Return the (x, y) coordinate for the center point of the cell that contains the specified text.  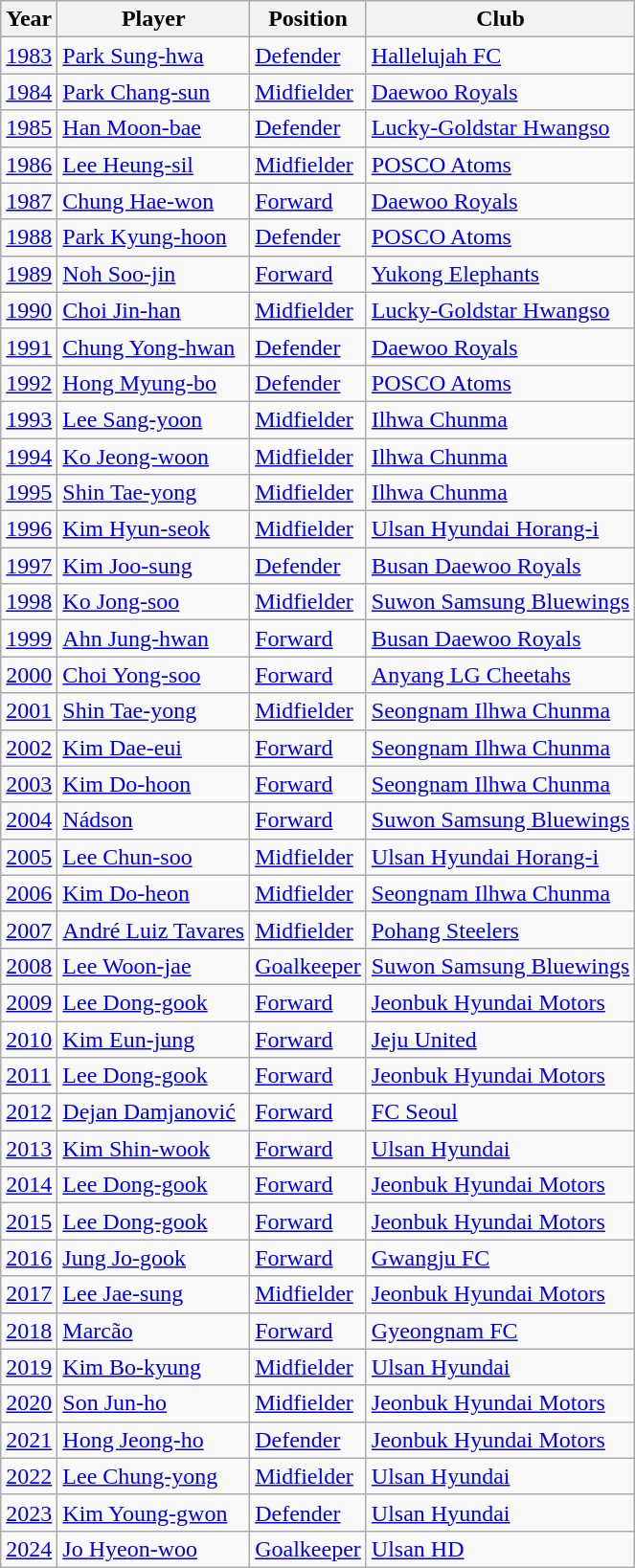
Lee Chun-soo (153, 857)
2023 (29, 1512)
Chung Hae-won (153, 201)
Kim Dae-eui (153, 748)
Noh Soo-jin (153, 274)
Lee Sang-yoon (153, 419)
1986 (29, 165)
André Luiz Tavares (153, 930)
2019 (29, 1367)
Kim Joo-sung (153, 566)
Kim Young-gwon (153, 1512)
Ahn Jung-hwan (153, 638)
Kim Bo-kyung (153, 1367)
1990 (29, 310)
2001 (29, 711)
Hong Jeong-ho (153, 1440)
2002 (29, 748)
2024 (29, 1549)
Kim Do-hoon (153, 784)
1995 (29, 493)
Han Moon-bae (153, 128)
2022 (29, 1476)
FC Seoul (500, 1112)
1985 (29, 128)
2007 (29, 930)
1997 (29, 566)
2006 (29, 893)
Hong Myung-bo (153, 383)
Park Kyung-hoon (153, 237)
Choi Jin-han (153, 310)
Nádson (153, 820)
Lee Jae-sung (153, 1294)
1993 (29, 419)
Kim Shin-wook (153, 1149)
1999 (29, 638)
Marcão (153, 1331)
1988 (29, 237)
Hallelujah FC (500, 56)
Kim Eun-jung (153, 1039)
Player (153, 19)
2013 (29, 1149)
Ko Jong-soo (153, 602)
1992 (29, 383)
1996 (29, 529)
Club (500, 19)
2000 (29, 675)
Pohang Steelers (500, 930)
2004 (29, 820)
Choi Yong-soo (153, 675)
1991 (29, 347)
1983 (29, 56)
Year (29, 19)
Park Sung-hwa (153, 56)
1984 (29, 92)
1987 (29, 201)
2003 (29, 784)
2012 (29, 1112)
2021 (29, 1440)
Son Jun-ho (153, 1403)
Gyeongnam FC (500, 1331)
Dejan Damjanović (153, 1112)
Chung Yong-hwan (153, 347)
1994 (29, 457)
Lee Woon-jae (153, 966)
Jo Hyeon-woo (153, 1549)
2008 (29, 966)
Jung Jo-gook (153, 1258)
Position (308, 19)
2017 (29, 1294)
1998 (29, 602)
Gwangju FC (500, 1258)
2018 (29, 1331)
Lee Heung-sil (153, 165)
Kim Do-heon (153, 893)
Jeju United (500, 1039)
Yukong Elephants (500, 274)
2011 (29, 1076)
Lee Chung-yong (153, 1476)
2020 (29, 1403)
2009 (29, 1002)
Park Chang-sun (153, 92)
2005 (29, 857)
2015 (29, 1221)
Ko Jeong-woon (153, 457)
2016 (29, 1258)
Kim Hyun-seok (153, 529)
Anyang LG Cheetahs (500, 675)
2010 (29, 1039)
2014 (29, 1185)
Ulsan HD (500, 1549)
1989 (29, 274)
